Find where the given text appears and provide that cell's center as (X, Y) coordinate. 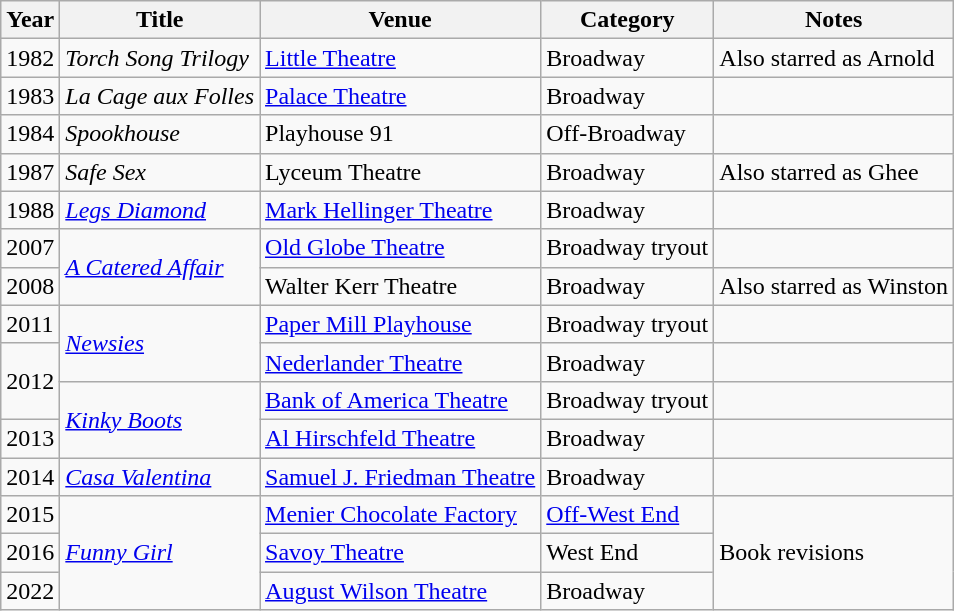
2022 (30, 591)
Palace Theatre (400, 96)
A Catered Affair (160, 267)
August Wilson Theatre (400, 591)
Also starred as Winston (834, 286)
Also starred as Ghee (834, 172)
Title (160, 20)
2014 (30, 477)
Safe Sex (160, 172)
1988 (30, 210)
1982 (30, 58)
Walter Kerr Theatre (400, 286)
2012 (30, 381)
Notes (834, 20)
2011 (30, 324)
2008 (30, 286)
Venue (400, 20)
1984 (30, 134)
2007 (30, 248)
Old Globe Theatre (400, 248)
Newsies (160, 343)
Nederlander Theatre (400, 362)
Bank of America Theatre (400, 400)
Playhouse 91 (400, 134)
2013 (30, 438)
Mark Hellinger Theatre (400, 210)
Category (628, 20)
Little Theatre (400, 58)
Paper Mill Playhouse (400, 324)
Funny Girl (160, 553)
Also starred as Arnold (834, 58)
Book revisions (834, 553)
Legs Diamond (160, 210)
Year (30, 20)
La Cage aux Folles (160, 96)
Off-West End (628, 515)
Spookhouse (160, 134)
Samuel J. Friedman Theatre (400, 477)
West End (628, 553)
Al Hirschfeld Theatre (400, 438)
Casa Valentina (160, 477)
Menier Chocolate Factory (400, 515)
Savoy Theatre (400, 553)
Torch Song Trilogy (160, 58)
Lyceum Theatre (400, 172)
Kinky Boots (160, 419)
Off-Broadway (628, 134)
1983 (30, 96)
2015 (30, 515)
2016 (30, 553)
1987 (30, 172)
